Pinpoint the cell where the given text exists, returning its (X, Y) midpoint coordinate. 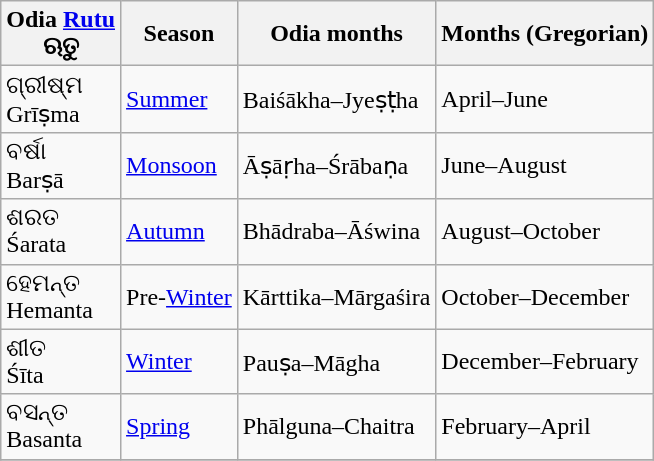
ବର୍ଷାBarṣā (61, 166)
Bhādraba–Āświna (336, 232)
Summer (180, 100)
Autumn (180, 232)
Phālguna–Chaitra (336, 426)
ହେମନ୍ତHemanta (61, 296)
ବସନ୍ତBasanta (61, 426)
ଗ୍ରୀଷ୍ମGrīṣma (61, 100)
Baiśākha–Jyeṣṭha (336, 100)
Odia Rutuଋତୁ (61, 34)
Monsoon (180, 166)
October–December (545, 296)
Months (Gregorian) (545, 34)
Winter (180, 362)
Season (180, 34)
Odia months (336, 34)
February–April (545, 426)
December–February (545, 362)
Spring (180, 426)
April–June (545, 100)
June–August (545, 166)
Pauṣa–Māgha (336, 362)
August–October (545, 232)
Āṣāṛha–Śrābaṇa (336, 166)
ଶରତŚarata (61, 232)
Pre-Winter (180, 296)
Kārttika–Mārgaśira (336, 296)
ଶୀତŚīta (61, 362)
